From the cell containing the given text, extract its center point as [x, y] coordinate. 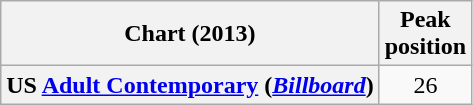
Peakposition [425, 34]
26 [425, 85]
US Adult Contemporary (Billboard) [190, 85]
Chart (2013) [190, 34]
